Identify which cell holds the provided text, then report its (x, y) central coordinate. 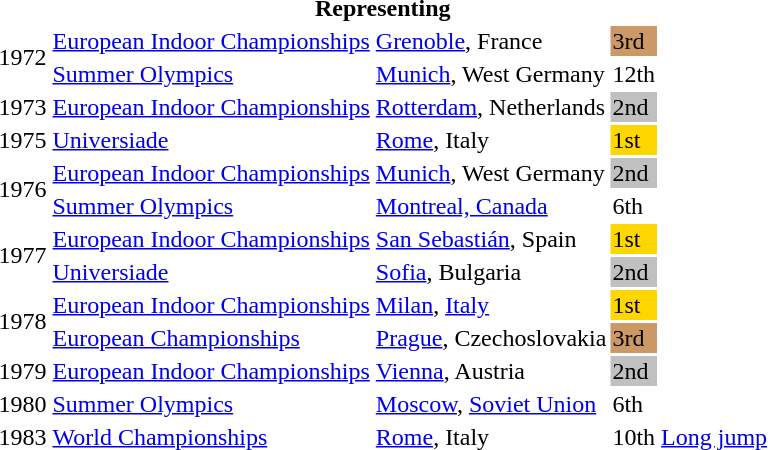
Milan, Italy (491, 305)
European Championships (211, 338)
Rotterdam, Netherlands (491, 107)
San Sebastián, Spain (491, 239)
Grenoble, France (491, 41)
Vienna, Austria (491, 371)
Sofia, Bulgaria (491, 272)
Moscow, Soviet Union (491, 404)
Prague, Czechoslovakia (491, 338)
12th (634, 74)
Montreal, Canada (491, 206)
Rome, Italy (491, 140)
